Find where the given text appears and provide that cell's center as (x, y) coordinate. 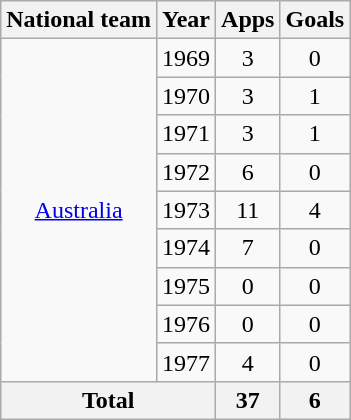
1971 (186, 134)
Goals (315, 20)
1973 (186, 210)
1974 (186, 248)
Year (186, 20)
1969 (186, 58)
1970 (186, 96)
Total (108, 400)
1977 (186, 362)
Apps (248, 20)
11 (248, 210)
1975 (186, 286)
7 (248, 248)
37 (248, 400)
Australia (79, 210)
1976 (186, 324)
1972 (186, 172)
National team (79, 20)
